Scan for the cell matching the given text and deliver its [x, y] coordinate at center. 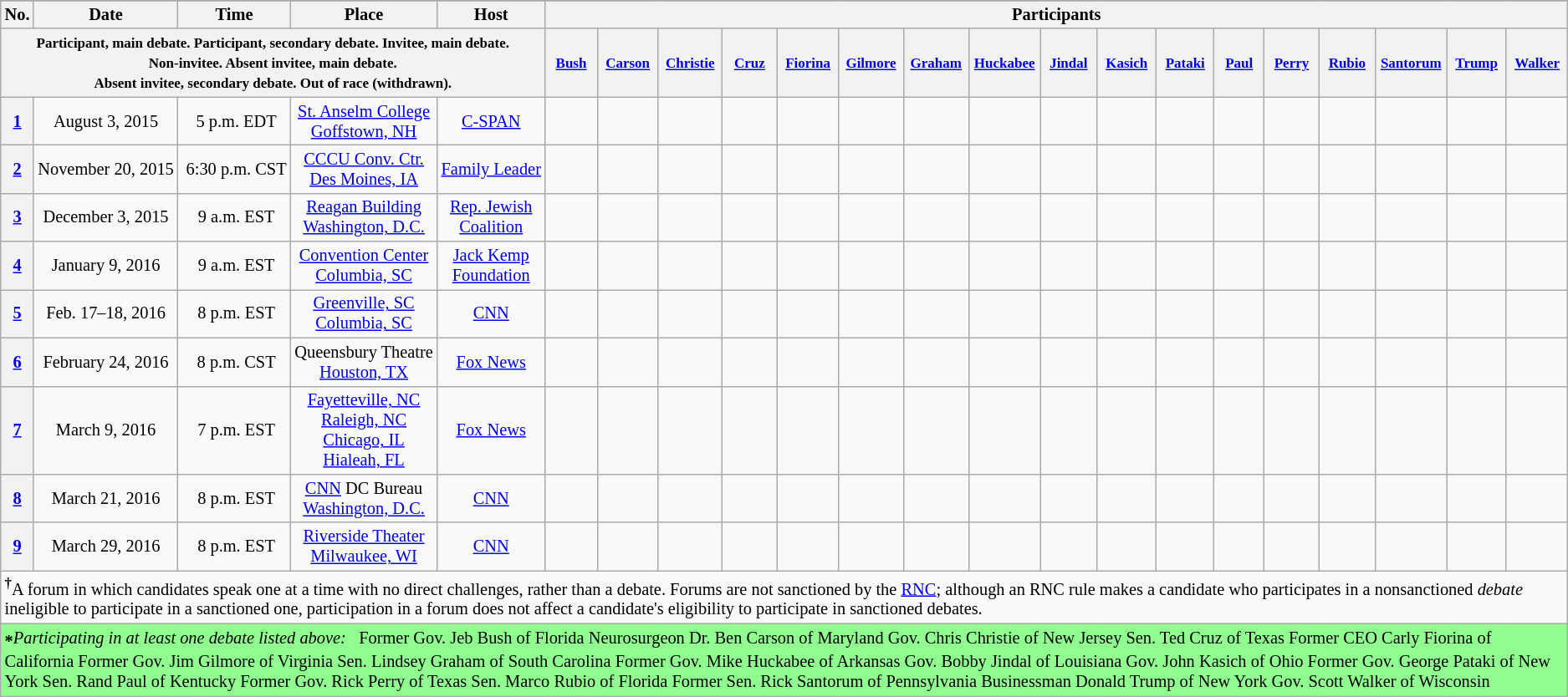
3 [18, 217]
January 9, 2016 [105, 266]
Date [105, 14]
Riverside TheaterMilwaukee, WI [363, 547]
7 p.m. EST [234, 430]
Trump [1477, 63]
Perry [1291, 63]
Cruz [749, 63]
Paul [1239, 63]
Place [363, 14]
February 24, 2016 [105, 362]
Kasich [1127, 63]
March 29, 2016 [105, 547]
6:30 p.m. CST [234, 169]
Feb. 17–18, 2016 [105, 313]
Participants [1057, 14]
9 [18, 547]
Jindal [1069, 63]
August 3, 2015 [105, 121]
Christie [690, 63]
1 [18, 121]
Rep. JewishCoalition [492, 217]
Family Leader [492, 169]
March 21, 2016 [105, 498]
Reagan BuildingWashington, D.C. [363, 217]
CCCU Conv. Ctr.Des Moines, IA [363, 169]
Fiorina [808, 63]
Carson [627, 63]
CNN DC BureauWashington, D.C. [363, 498]
5 [18, 313]
4 [18, 266]
November 20, 2015 [105, 169]
C-SPAN [492, 121]
St. Anselm CollegeGoffstown, NH [363, 121]
Time [234, 14]
Pataki [1186, 63]
Convention CenterColumbia, SC [363, 266]
March 9, 2016 [105, 430]
7 [18, 430]
Rubio [1346, 63]
December 3, 2015 [105, 217]
5 p.m. EDT [234, 121]
Greenville, SCColumbia, SC [363, 313]
Graham [936, 63]
2 [18, 169]
Santorum [1411, 63]
8 p.m. CST [234, 362]
Jack Kemp Foundation [492, 266]
6 [18, 362]
Gilmore [871, 63]
Queensbury TheatreHouston, TX [363, 362]
Host [492, 14]
No. [18, 14]
8 [18, 498]
Fayetteville, NCRaleigh, NCChicago, ILHialeah, FL [363, 430]
Walker [1537, 63]
Huckabee [1004, 63]
Bush [571, 63]
